From the cell containing the given text, extract its center point as [X, Y] coordinate. 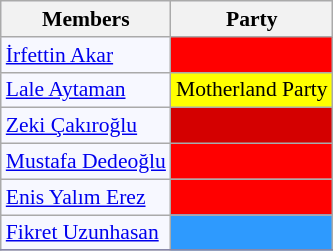
Motherland Party [252, 90]
Members [86, 19]
Party [252, 19]
Zeki Çakıroğlu [86, 126]
Fikret Uzunhasan [86, 233]
İrfettin Akar [86, 55]
Lale Aytaman [86, 90]
Mustafa Dedeoğlu [86, 162]
Enis Yalım Erez [86, 197]
